Identify which cell holds the provided text, then report its (X, Y) central coordinate. 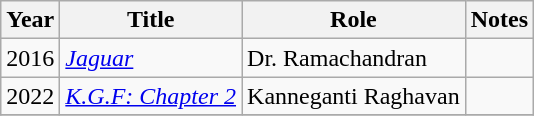
2016 (30, 58)
Year (30, 20)
Notes (499, 20)
Role (354, 20)
Kanneganti Raghavan (354, 96)
Jaguar (151, 58)
Title (151, 20)
Dr. Ramachandran (354, 58)
K.G.F: Chapter 2 (151, 96)
2022 (30, 96)
